Locate the cell with the specified text and output its [X, Y] center coordinate. 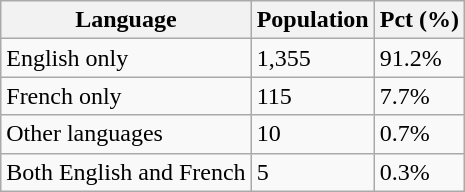
0.3% [419, 172]
Pct (%) [419, 20]
115 [312, 96]
10 [312, 134]
English only [126, 58]
7.7% [419, 96]
Language [126, 20]
Both English and French [126, 172]
Population [312, 20]
0.7% [419, 134]
5 [312, 172]
1,355 [312, 58]
Other languages [126, 134]
91.2% [419, 58]
French only [126, 96]
